Find where the given text appears and provide that cell's center as (x, y) coordinate. 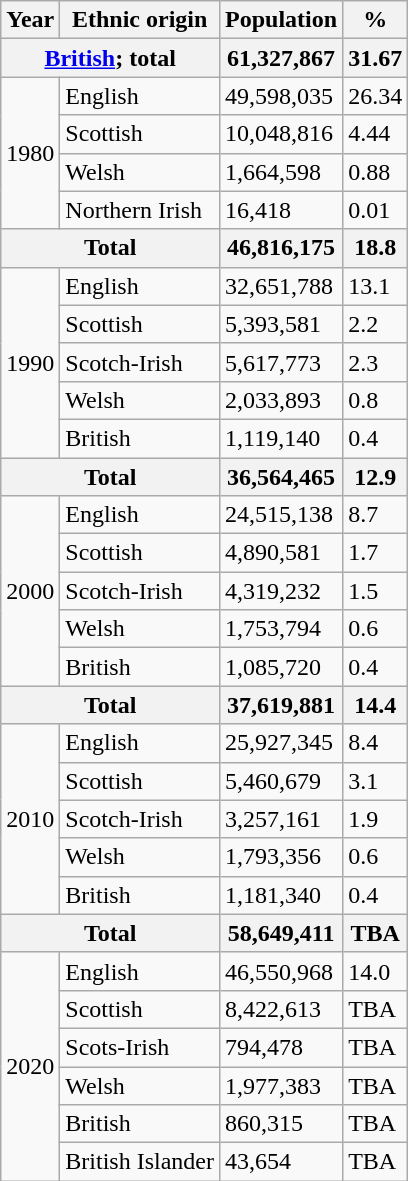
26.34 (376, 96)
18.8 (376, 248)
5,393,581 (282, 324)
14.4 (376, 705)
49,598,035 (282, 96)
46,816,175 (282, 248)
860,315 (282, 1124)
1.5 (376, 591)
2.2 (376, 324)
2000 (30, 591)
31.67 (376, 58)
3,257,161 (282, 819)
3.1 (376, 781)
61,327,867 (282, 58)
4.44 (376, 134)
4,319,232 (282, 591)
2.3 (376, 362)
1,085,720 (282, 667)
1,793,356 (282, 857)
36,564,465 (282, 477)
4,890,581 (282, 553)
0.88 (376, 172)
46,550,968 (282, 971)
2,033,893 (282, 400)
British; total (110, 58)
8.7 (376, 515)
Year (30, 20)
12.9 (376, 477)
1.7 (376, 553)
8.4 (376, 743)
0.8 (376, 400)
2020 (30, 1066)
8,422,613 (282, 1009)
% (376, 20)
Population (282, 20)
Scots-Irish (140, 1047)
1.9 (376, 819)
1990 (30, 362)
1,664,598 (282, 172)
1,119,140 (282, 438)
14.0 (376, 971)
5,617,773 (282, 362)
32,651,788 (282, 286)
1,753,794 (282, 629)
25,927,345 (282, 743)
10,048,816 (282, 134)
1980 (30, 153)
794,478 (282, 1047)
1,181,340 (282, 895)
Northern Irish (140, 210)
2010 (30, 819)
43,654 (282, 1162)
5,460,679 (282, 781)
16,418 (282, 210)
13.1 (376, 286)
24,515,138 (282, 515)
1,977,383 (282, 1085)
Ethnic origin (140, 20)
58,649,411 (282, 933)
British Islander (140, 1162)
37,619,881 (282, 705)
0.01 (376, 210)
